Pinpoint the cell where the given text exists, returning its [x, y] midpoint coordinate. 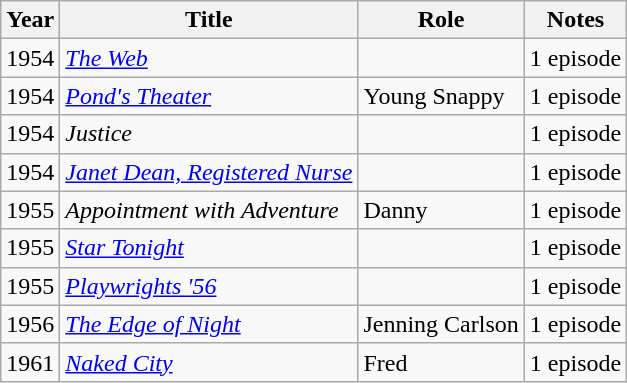
Jenning Carlson [441, 324]
1961 [30, 362]
The Edge of Night [209, 324]
Naked City [209, 362]
Title [209, 20]
The Web [209, 58]
Pond's Theater [209, 96]
Justice [209, 134]
1956 [30, 324]
Appointment with Adventure [209, 210]
Young Snappy [441, 96]
Danny [441, 210]
Janet Dean, Registered Nurse [209, 172]
Notes [575, 20]
Year [30, 20]
Role [441, 20]
Playwrights '56 [209, 286]
Fred [441, 362]
Star Tonight [209, 248]
